Scan for the cell matching the given text and deliver its (X, Y) coordinate at center. 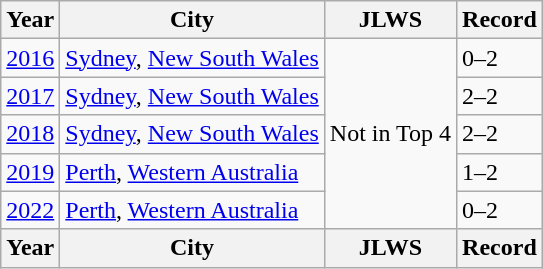
2022 (30, 210)
2016 (30, 58)
2017 (30, 96)
1–2 (500, 172)
2018 (30, 134)
2019 (30, 172)
Not in Top 4 (390, 134)
